Determine the [x, y] coordinate at the center of the cell enclosing the given text.  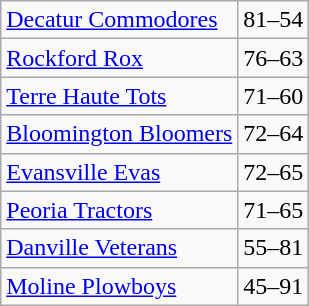
71–65 [274, 210]
Evansville Evas [120, 172]
Moline Plowboys [120, 286]
72–65 [274, 172]
Danville Veterans [120, 248]
Bloomington Bloomers [120, 134]
Decatur Commodores [120, 20]
72–64 [274, 134]
45–91 [274, 286]
55–81 [274, 248]
Peoria Tractors [120, 210]
Terre Haute Tots [120, 96]
81–54 [274, 20]
Rockford Rox [120, 58]
71–60 [274, 96]
76–63 [274, 58]
